Return the (X, Y) coordinate for the center point of the cell that contains the specified text.  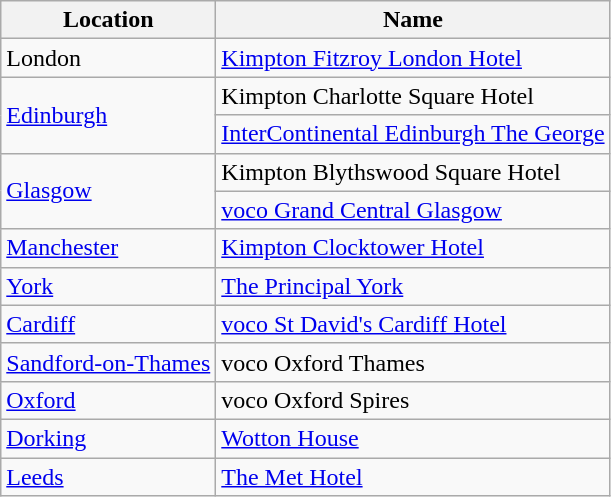
voco Oxford Thames (413, 362)
The Met Hotel (413, 477)
The Principal York (413, 286)
York (108, 286)
Edinburgh (108, 115)
InterContinental Edinburgh The George (413, 134)
Kimpton Charlotte Square Hotel (413, 96)
voco Grand Central Glasgow (413, 210)
Glasgow (108, 191)
Kimpton Fitzroy London Hotel (413, 58)
Cardiff (108, 324)
Oxford (108, 400)
Location (108, 20)
Sandford-on-Thames (108, 362)
London (108, 58)
Name (413, 20)
Dorking (108, 438)
Manchester (108, 248)
voco Oxford Spires (413, 400)
Leeds (108, 477)
Kimpton Blythswood Square Hotel (413, 172)
Kimpton Clocktower Hotel (413, 248)
voco St David's Cardiff Hotel (413, 324)
Wotton House (413, 438)
